Provide the [x, y] coordinate of the cell's center where the given text is located.  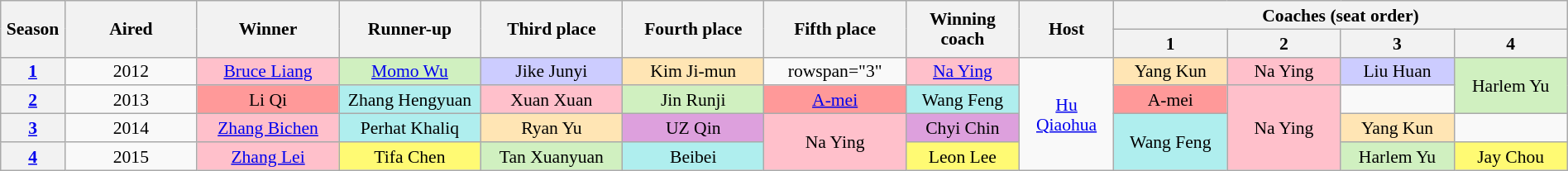
Zhang Bichen [268, 128]
2015 [131, 156]
Zhang Hengyuan [410, 100]
Ryan Yu [551, 128]
Li Qi [268, 100]
Momo Wu [410, 71]
Aired [131, 29]
Beibei [693, 156]
Jay Chou [1510, 156]
Leon Lee [963, 156]
Season [33, 29]
Tan Xuanyuan [551, 156]
Runner-up [410, 29]
Kim Ji-mun [693, 71]
Jin Runji [693, 100]
Chyi Chin [963, 128]
Coaches (seat order) [1341, 15]
Winning coach [963, 29]
UZ Qin [693, 128]
Tifa Chen [410, 156]
Host [1066, 29]
Xuan Xuan [551, 100]
Jike Junyi [551, 71]
2014 [131, 128]
Bruce Liang [268, 71]
Fifth place [835, 29]
Liu Huan [1398, 71]
Third place [551, 29]
Hu Qiaohua [1066, 113]
Winner [268, 29]
Zhang Lei [268, 156]
Perhat Khaliq [410, 128]
Fourth place [693, 29]
2013 [131, 100]
2012 [131, 71]
rowspan="3" [835, 71]
